Locate the cell with the specified text and output its [X, Y] center coordinate. 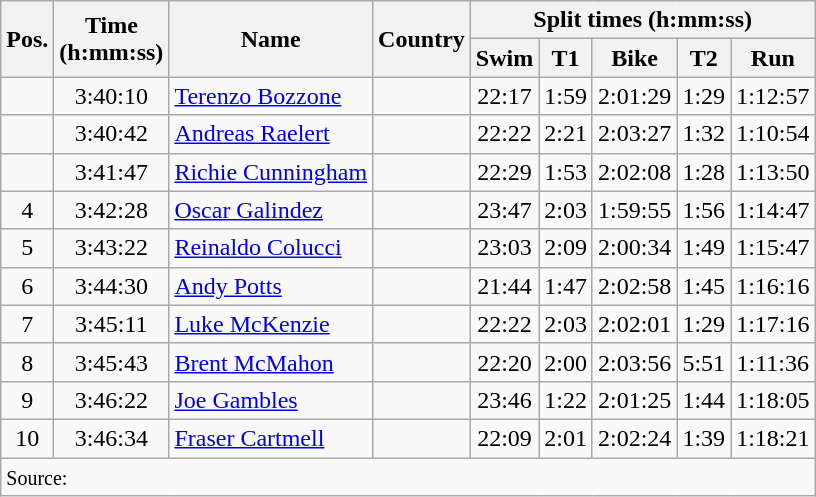
1:45 [704, 286]
Oscar Galindez [271, 210]
1:32 [704, 134]
2:03:56 [634, 362]
2:01:25 [634, 400]
Swim [504, 58]
8 [28, 362]
1:18:21 [773, 438]
22:17 [504, 96]
T2 [704, 58]
2:02:08 [634, 172]
22:09 [504, 438]
Andy Potts [271, 286]
3:46:22 [112, 400]
T1 [566, 58]
1:15:47 [773, 248]
22:20 [504, 362]
Pos. [28, 39]
2:00 [566, 362]
2:21 [566, 134]
5:51 [704, 362]
Source: [408, 477]
1:10:54 [773, 134]
3:44:30 [112, 286]
3:45:43 [112, 362]
2:01 [566, 438]
1:44 [704, 400]
Luke McKenzie [271, 324]
3:46:34 [112, 438]
21:44 [504, 286]
23:03 [504, 248]
1:49 [704, 248]
1:47 [566, 286]
Brent McMahon [271, 362]
3:45:11 [112, 324]
9 [28, 400]
Andreas Raelert [271, 134]
Fraser Cartmell [271, 438]
Run [773, 58]
4 [28, 210]
2:02:01 [634, 324]
3:40:42 [112, 134]
1:12:57 [773, 96]
2:09 [566, 248]
1:16:16 [773, 286]
Time(h:mm:ss) [112, 39]
3:40:10 [112, 96]
1:39 [704, 438]
Bike [634, 58]
1:53 [566, 172]
2:03:27 [634, 134]
Split times (h:mm:ss) [642, 20]
Country [422, 39]
Richie Cunningham [271, 172]
2:02:24 [634, 438]
1:14:47 [773, 210]
22:29 [504, 172]
Terenzo Bozzone [271, 96]
1:59:55 [634, 210]
2:00:34 [634, 248]
2:02:58 [634, 286]
1:17:16 [773, 324]
6 [28, 286]
Joe Gambles [271, 400]
1:59 [566, 96]
Reinaldo Colucci [271, 248]
1:18:05 [773, 400]
1:56 [704, 210]
10 [28, 438]
1:13:50 [773, 172]
1:11:36 [773, 362]
5 [28, 248]
1:22 [566, 400]
23:47 [504, 210]
3:42:28 [112, 210]
2:01:29 [634, 96]
23:46 [504, 400]
7 [28, 324]
3:41:47 [112, 172]
3:43:22 [112, 248]
Name [271, 39]
1:28 [704, 172]
